Detect which cell encompasses the target text, then output its (x, y) center coordinate. 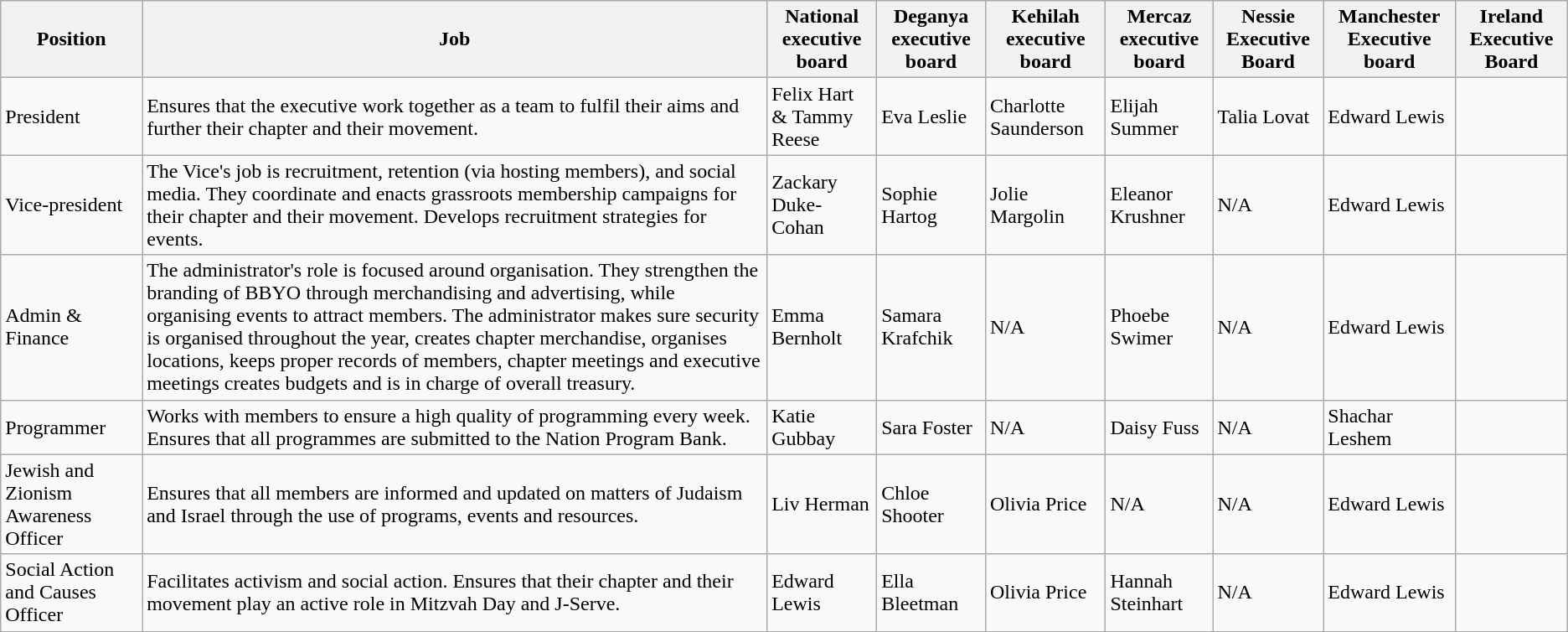
Vice-president (72, 205)
Eleanor Krushner (1159, 205)
Zackary Duke-Cohan (823, 205)
Admin & Finance (72, 327)
Facilitates activism and social action. Ensures that their chapter and their movement play an active role in Mitzvah Day and J-Serve. (455, 593)
Samara Krafchik (931, 327)
Mercaz executive board (1159, 39)
Job (455, 39)
Ireland Executive Board (1512, 39)
Ensures that all members are informed and updated on matters of Judaism and Israel through the use of programs, events and resources. (455, 505)
President (72, 117)
Hannah Steinhart (1159, 593)
Deganya executive board (931, 39)
Works with members to ensure a high quality of programming every week. Ensures that all programmes are submitted to the Nation Program Bank. (455, 427)
Jolie Margolin (1045, 205)
Ella Bleetman (931, 593)
Nessie Executive Board (1268, 39)
Sophie Hartog (931, 205)
Elijah Summer (1159, 117)
Eva Leslie (931, 117)
Manchester Executive board (1390, 39)
Daisy Fuss (1159, 427)
Chloe Shooter (931, 505)
Talia Lovat (1268, 117)
Position (72, 39)
Sara Foster (931, 427)
Social Action and Causes Officer (72, 593)
Jewish and Zionism Awareness Officer (72, 505)
Shachar Leshem (1390, 427)
National executive board (823, 39)
Kehilah executive board (1045, 39)
Programmer (72, 427)
Liv Herman (823, 505)
Felix Hart & Tammy Reese (823, 117)
Charlotte Saunderson (1045, 117)
Ensures that the executive work together as a team to fulfil their aims and further their chapter and their movement. (455, 117)
Katie Gubbay (823, 427)
Phoebe Swimer (1159, 327)
Emma Bernholt (823, 327)
